Locate the cell with the specified text and output its [x, y] center coordinate. 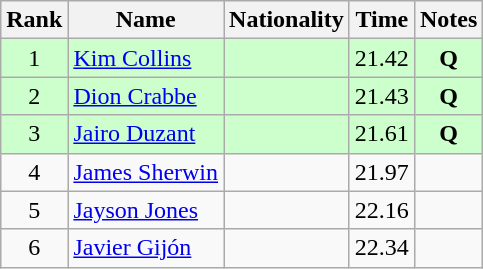
5 [34, 210]
Jayson Jones [146, 210]
Kim Collins [146, 58]
6 [34, 248]
22.34 [382, 248]
21.42 [382, 58]
James Sherwin [146, 172]
1 [34, 58]
22.16 [382, 210]
21.97 [382, 172]
Nationality [287, 20]
Rank [34, 20]
2 [34, 96]
4 [34, 172]
Jairo Duzant [146, 134]
Name [146, 20]
Notes [448, 20]
Dion Crabbe [146, 96]
21.61 [382, 134]
3 [34, 134]
21.43 [382, 96]
Javier Gijón [146, 248]
Time [382, 20]
